Return the (x, y) coordinate for the center point of the cell that contains the specified text.  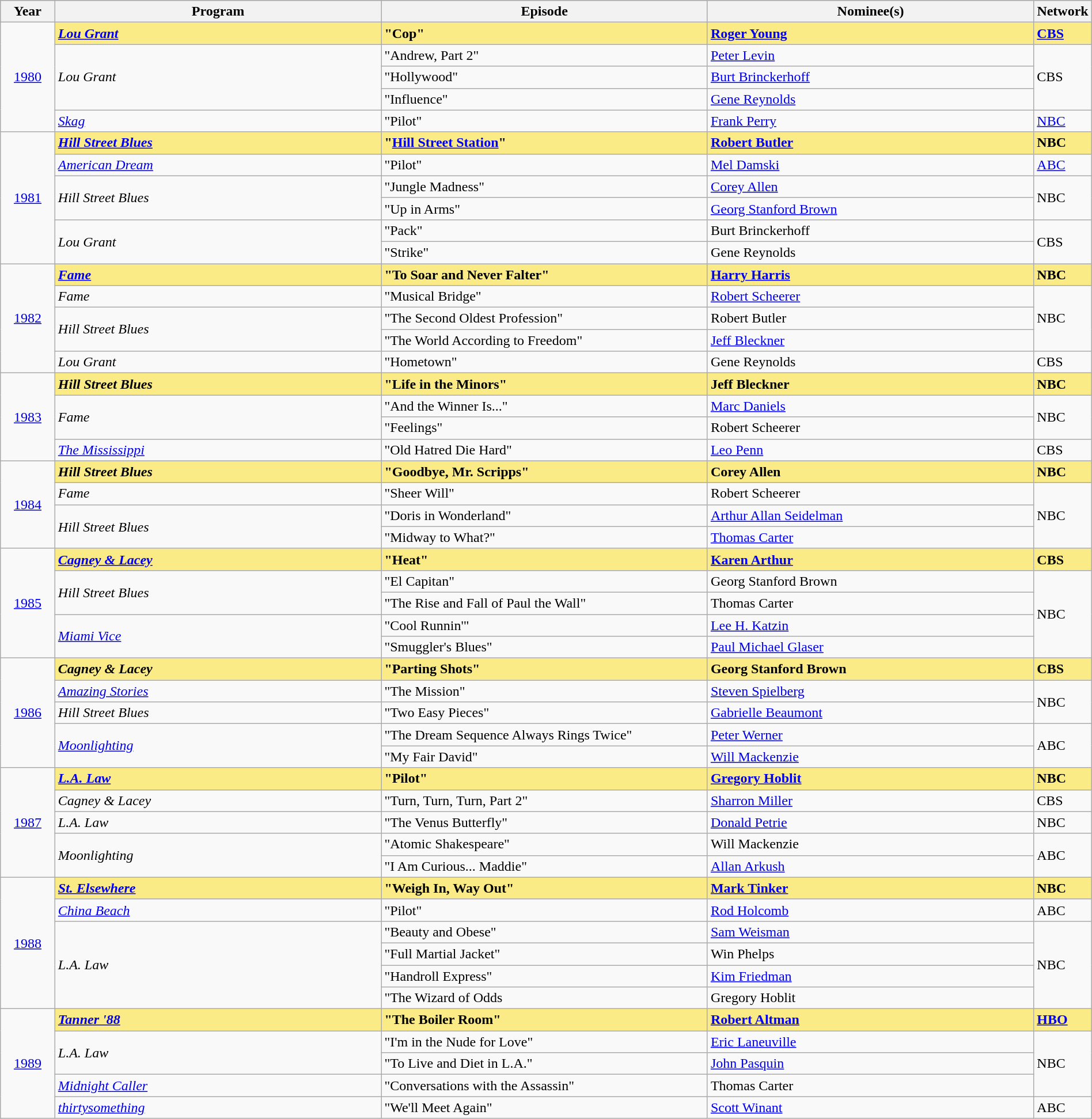
1989 (28, 1064)
1982 (28, 318)
"Two Easy Pieces" (545, 713)
"Cop" (545, 33)
"Musical Bridge" (545, 297)
John Pasquin (870, 1064)
The Mississippi (218, 450)
Roger Young (870, 33)
Eric Laneuville (870, 1042)
"Midway to What?" (545, 537)
"And the Winner Is..." (545, 406)
Scott Winant (870, 1107)
Arthur Allan Seidelman (870, 515)
Skag (218, 121)
Lee H. Katzin (870, 625)
"Strike" (545, 252)
Marc Daniels (870, 406)
"Full Martial Jacket" (545, 954)
"My Fair David" (545, 757)
"The Venus Butterfly" (545, 822)
Allan Arkush (870, 866)
Amazing Stories (218, 691)
"The Wizard of Odds (545, 998)
"The Mission" (545, 691)
Network (1063, 12)
"Smuggler's Blues" (545, 647)
Gabrielle Beaumont (870, 713)
Peter Levin (870, 55)
Win Phelps (870, 954)
Midnight Caller (218, 1086)
"The Boiler Room" (545, 1020)
"I Am Curious... Maddie" (545, 866)
"Cool Runnin'" (545, 625)
"Doris in Wonderland" (545, 515)
thirtysomething (218, 1107)
"Sheer Will" (545, 494)
"Life in the Minors" (545, 384)
Peter Werner (870, 735)
Sam Weisman (870, 932)
Program (218, 12)
"The Second Oldest Profession" (545, 318)
"Handroll Express" (545, 976)
"Pack" (545, 230)
1984 (28, 505)
1983 (28, 417)
"To Live and Diet in L.A." (545, 1064)
Sharron Miller (870, 801)
"I'm in the Nude for Love" (545, 1042)
"Andrew, Part 2" (545, 55)
"Goodbye, Mr. Scripps" (545, 472)
"Parting Shots" (545, 669)
Leo Penn (870, 450)
1980 (28, 77)
"Conversations with the Assassin" (545, 1086)
"Atomic Shakespeare" (545, 844)
"Hollywood" (545, 77)
Steven Spielberg (870, 691)
Year (28, 12)
"Hill Street Station" (545, 143)
Miami Vice (218, 636)
"The World According to Freedom" (545, 340)
Tanner '88 (218, 1020)
Karen Arthur (870, 559)
Robert Altman (870, 1020)
Rod Holcomb (870, 910)
"Weigh In, Way Out" (545, 888)
1986 (28, 713)
HBO (1063, 1020)
"Up in Arms" (545, 208)
Mel Damski (870, 165)
St. Elsewhere (218, 888)
"Influence" (545, 99)
1987 (28, 822)
1981 (28, 198)
"Old Hatred Die Hard" (545, 450)
Nominee(s) (870, 12)
"The Dream Sequence Always Rings Twice" (545, 735)
Frank Perry (870, 121)
Paul Michael Glaser (870, 647)
"The Rise and Fall of Paul the Wall" (545, 603)
American Dream (218, 165)
"Turn, Turn, Turn, Part 2" (545, 801)
1985 (28, 603)
"El Capitan" (545, 581)
Harry Harris (870, 275)
1988 (28, 943)
Kim Friedman (870, 976)
"To Soar and Never Falter" (545, 275)
Mark Tinker (870, 888)
"Jungle Madness" (545, 187)
Donald Petrie (870, 822)
"Heat" (545, 559)
"We'll Meet Again" (545, 1107)
China Beach (218, 910)
Episode (545, 12)
"Feelings" (545, 428)
"Beauty and Obese" (545, 932)
"Hometown" (545, 362)
